Return [X, Y] of the center of cell containing provided text 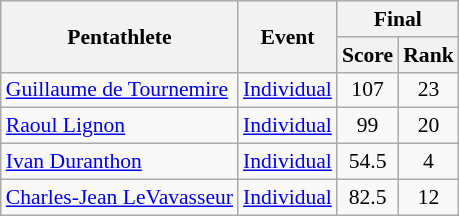
Final [398, 19]
54.5 [368, 162]
Guillaume de Tournemire [120, 90]
Raoul Lignon [120, 126]
Score [368, 55]
99 [368, 126]
Rank [428, 55]
12 [428, 197]
20 [428, 126]
107 [368, 90]
Event [288, 36]
Ivan Duranthon [120, 162]
Charles-Jean LeVavasseur [120, 197]
4 [428, 162]
Pentathlete [120, 36]
23 [428, 90]
82.5 [368, 197]
